Search for the cell housing the specified text and yield its (x, y) center coordinate. 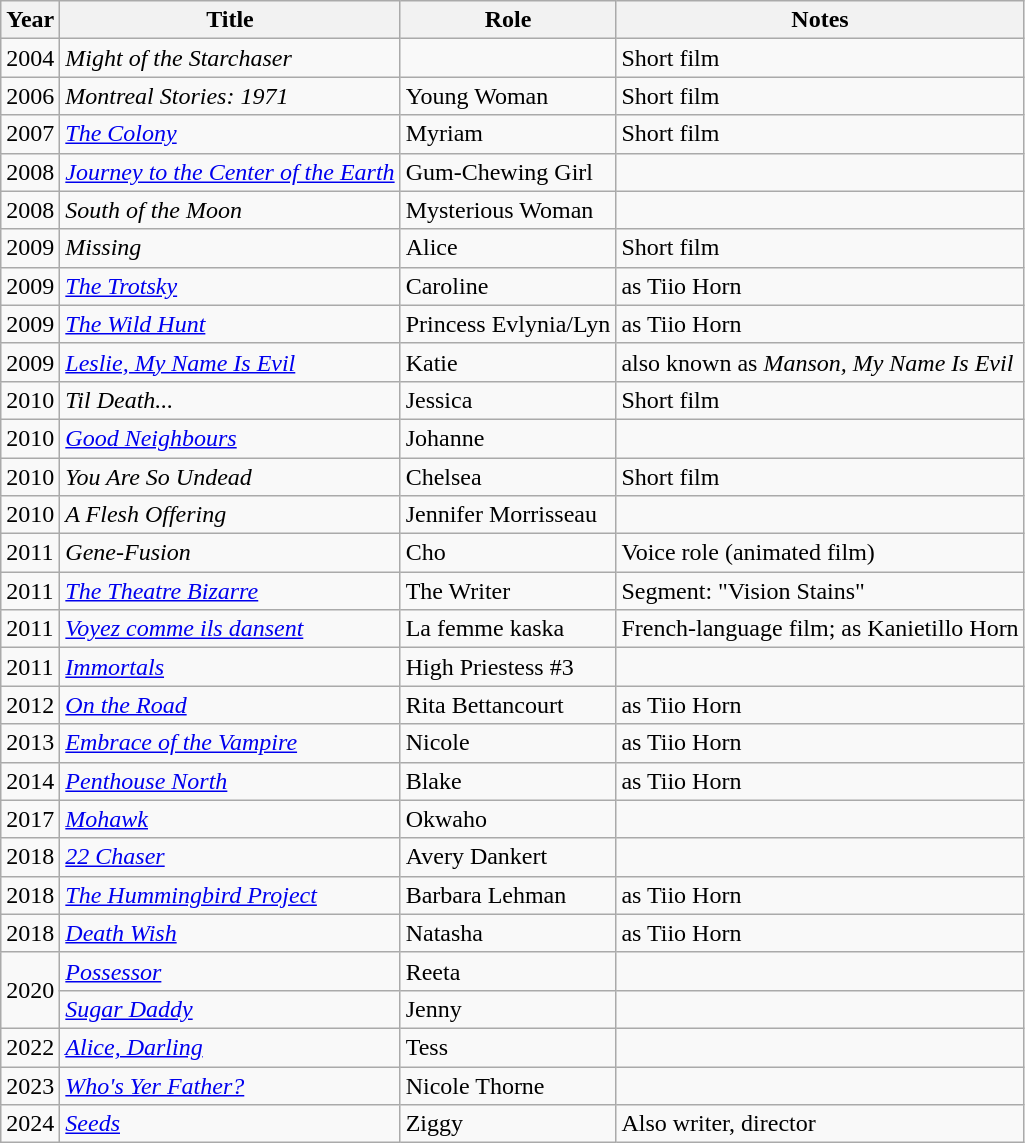
Johanne (508, 438)
Role (508, 20)
The Writer (508, 591)
2006 (30, 96)
2024 (30, 1124)
2004 (30, 58)
Might of the Starchaser (230, 58)
Also writer, director (820, 1124)
The Wild Hunt (230, 324)
Missing (230, 248)
The Colony (230, 134)
Jennifer Morrisseau (508, 515)
2022 (30, 1047)
Barbara Lehman (508, 895)
On the Road (230, 705)
Katie (508, 362)
Alice, Darling (230, 1047)
Natasha (508, 933)
The Hummingbird Project (230, 895)
Ziggy (508, 1124)
La femme kaska (508, 629)
Tess (508, 1047)
Voyez comme ils dansent (230, 629)
Who's Yer Father? (230, 1085)
2012 (30, 705)
Death Wish (230, 933)
Jessica (508, 400)
2020 (30, 990)
The Trotsky (230, 286)
Seeds (230, 1124)
also known as Manson, My Name Is Evil (820, 362)
Good Neighbours (230, 438)
Gene-Fusion (230, 553)
Rita Bettancourt (508, 705)
Okwaho (508, 819)
Montreal Stories: 1971 (230, 96)
Nicole (508, 743)
The Theatre Bizarre (230, 591)
Reeta (508, 971)
Myriam (508, 134)
Avery Dankert (508, 857)
Title (230, 20)
Til Death... (230, 400)
Immortals (230, 667)
Alice (508, 248)
Sugar Daddy (230, 1009)
Young Woman (508, 96)
22 Chaser (230, 857)
Nicole Thorne (508, 1085)
Princess Evlynia/Lyn (508, 324)
Possessor (230, 971)
Mohawk (230, 819)
Gum-Chewing Girl (508, 172)
High Priestess #3 (508, 667)
2017 (30, 819)
Voice role (animated film) (820, 553)
Jenny (508, 1009)
A Flesh Offering (230, 515)
Year (30, 20)
Caroline (508, 286)
Blake (508, 781)
Notes (820, 20)
Penthouse North (230, 781)
Segment: "Vision Stains" (820, 591)
2014 (30, 781)
2013 (30, 743)
Embrace of the Vampire (230, 743)
South of the Moon (230, 210)
Chelsea (508, 477)
Journey to the Center of the Earth (230, 172)
2023 (30, 1085)
French-language film; as Kanietillo Horn (820, 629)
Leslie, My Name Is Evil (230, 362)
2007 (30, 134)
Mysterious Woman (508, 210)
Cho (508, 553)
You Are So Undead (230, 477)
